Identify which cell holds the provided text, then report its (X, Y) central coordinate. 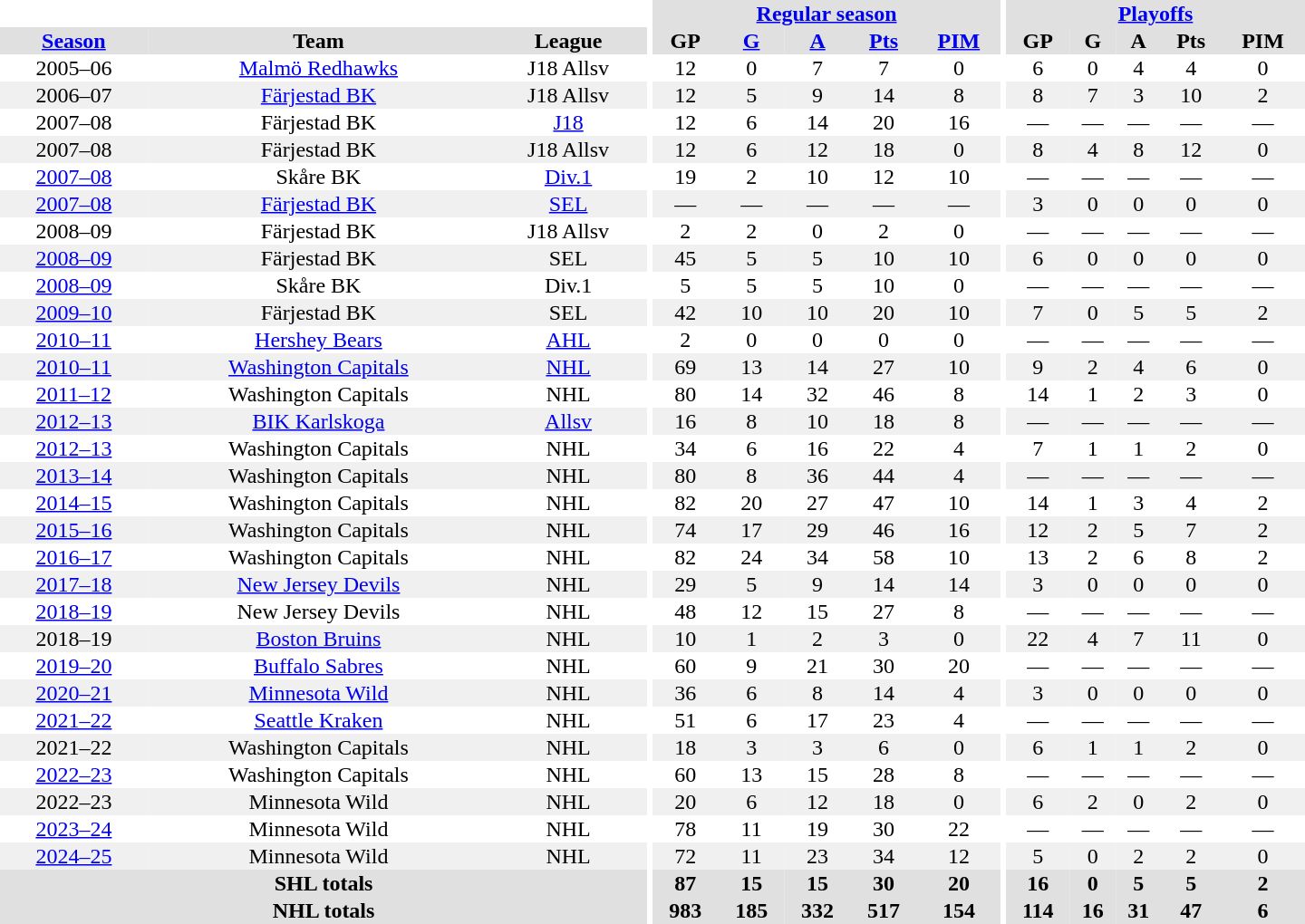
74 (685, 530)
Allsv (568, 421)
BIK Karlskoga (319, 421)
154 (959, 910)
332 (817, 910)
Hershey Bears (319, 340)
2009–10 (74, 313)
Season (74, 41)
2016–17 (74, 557)
Regular season (826, 14)
78 (685, 829)
League (568, 41)
Playoffs (1155, 14)
2023–24 (74, 829)
2019–20 (74, 666)
45 (685, 258)
2006–07 (74, 95)
114 (1038, 910)
Boston Bruins (319, 639)
517 (884, 910)
42 (685, 313)
24 (752, 557)
87 (685, 883)
44 (884, 476)
2024–25 (74, 856)
2015–16 (74, 530)
J18 (568, 122)
983 (685, 910)
21 (817, 666)
48 (685, 611)
2020–21 (74, 693)
2011–12 (74, 394)
AHL (568, 340)
2017–18 (74, 584)
Malmö Redhawks (319, 68)
SHL totals (324, 883)
69 (685, 367)
72 (685, 856)
Buffalo Sabres (319, 666)
185 (752, 910)
31 (1138, 910)
51 (685, 720)
Seattle Kraken (319, 720)
2013–14 (74, 476)
NHL totals (324, 910)
2014–15 (74, 503)
Team (319, 41)
2005–06 (74, 68)
32 (817, 394)
58 (884, 557)
28 (884, 775)
